Return [X, Y] of the center of cell containing provided text 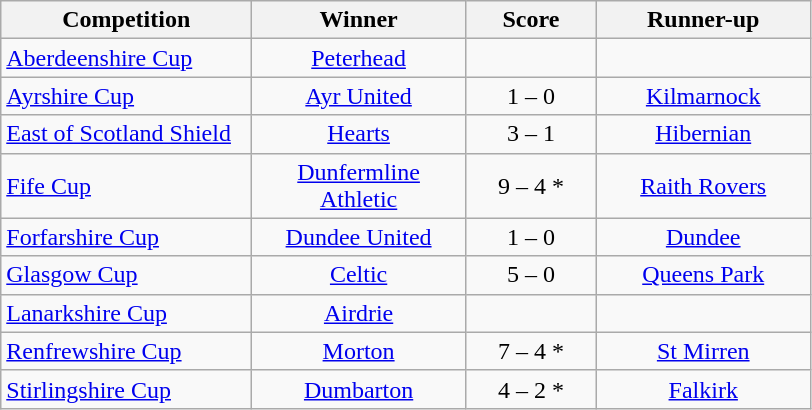
Airdrie [359, 313]
5 – 0 [530, 275]
St Mirren [703, 351]
3 – 1 [530, 134]
7 – 4 * [530, 351]
Raith Rovers [703, 186]
East of Scotland Shield [126, 134]
Renfrewshire Cup [126, 351]
Fife Cup [126, 186]
Score [530, 20]
Dundee [703, 237]
Hearts [359, 134]
Dunfermline Athletic [359, 186]
Aberdeenshire Cup [126, 58]
Dundee United [359, 237]
9 – 4 * [530, 186]
Kilmarnock [703, 96]
Competition [126, 20]
Falkirk [703, 389]
Ayr United [359, 96]
Dumbarton [359, 389]
Peterhead [359, 58]
Stirlingshire Cup [126, 389]
Hibernian [703, 134]
Runner-up [703, 20]
Glasgow Cup [126, 275]
4 – 2 * [530, 389]
Queens Park [703, 275]
Celtic [359, 275]
Lanarkshire Cup [126, 313]
Winner [359, 20]
Forfarshire Cup [126, 237]
Ayrshire Cup [126, 96]
Morton [359, 351]
